Search for the cell housing the specified text and yield its [X, Y] center coordinate. 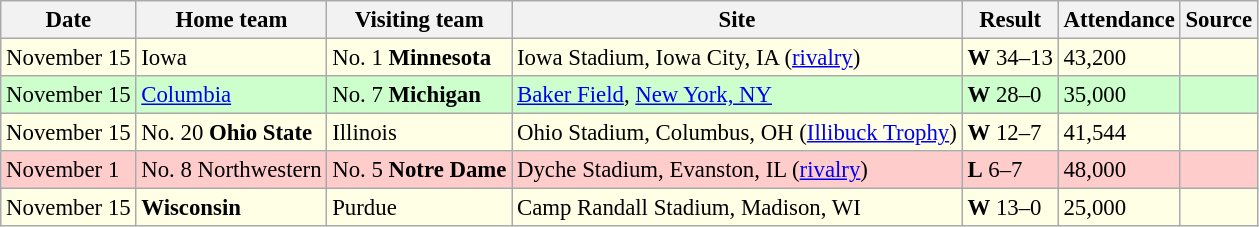
Visiting team [420, 20]
Wisconsin [232, 208]
Baker Field, New York, NY [737, 95]
W 13–0 [1010, 208]
43,200 [1119, 58]
November 1 [68, 170]
No. 20 Ohio State [232, 133]
35,000 [1119, 95]
25,000 [1119, 208]
Attendance [1119, 20]
W 34–13 [1010, 58]
Camp Randall Stadium, Madison, WI [737, 208]
Columbia [232, 95]
Site [737, 20]
W 28–0 [1010, 95]
Home team [232, 20]
Illinois [420, 133]
No. 1 Minnesota [420, 58]
Iowa [232, 58]
Iowa Stadium, Iowa City, IA (rivalry) [737, 58]
No. 7 Michigan [420, 95]
Source [1218, 20]
Ohio Stadium, Columbus, OH (Illibuck Trophy) [737, 133]
Result [1010, 20]
41,544 [1119, 133]
48,000 [1119, 170]
No. 8 Northwestern [232, 170]
L 6–7 [1010, 170]
Dyche Stadium, Evanston, IL (rivalry) [737, 170]
W 12–7 [1010, 133]
No. 5 Notre Dame [420, 170]
Date [68, 20]
Purdue [420, 208]
